Search for the cell housing the specified text and yield its [x, y] center coordinate. 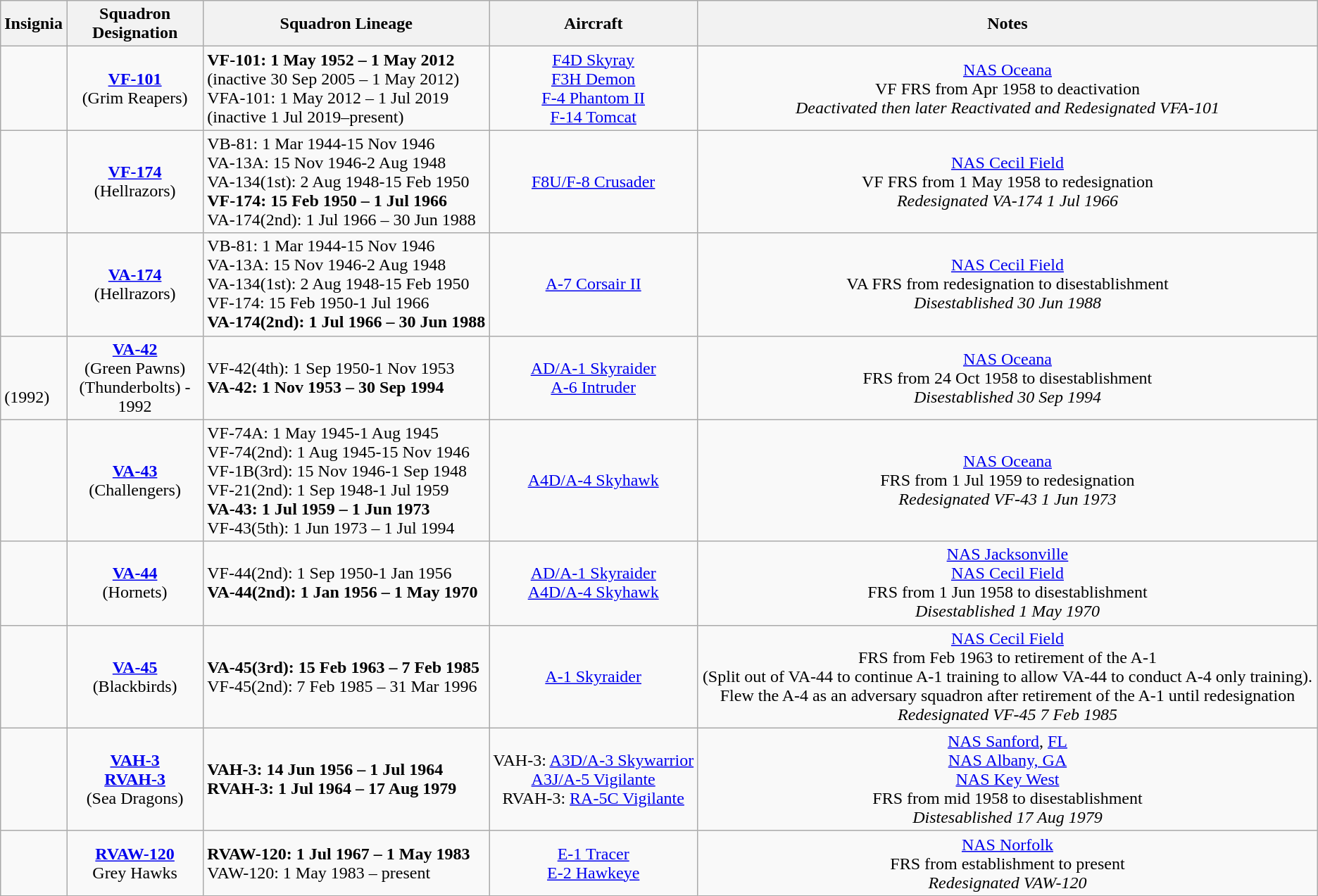
Insignia [34, 24]
NAS Cecil FieldVF FRS from 1 May 1958 to redesignationRedesignated VA-174 1 Jul 1966 [1008, 182]
VF-101: 1 May 1952 – 1 May 2012(inactive 30 Sep 2005 – 1 May 2012)VFA-101: 1 May 2012 – 1 Jul 2019(inactive 1 Jul 2019–present) [346, 89]
Squadron Lineage [346, 24]
VA-45(3rd): 15 Feb 1963 – 7 Feb 1985VF-45(2nd): 7 Feb 1985 – 31 Mar 1996 [346, 676]
NAS OceanaVF FRS from Apr 1958 to deactivationDeactivated then later Reactivated and Redesignated VFA-101 [1008, 89]
Aircraft [594, 24]
VAH-3: 14 Jun 1956 – 1 Jul 1964RVAH-3: 1 Jul 1964 – 17 Aug 1979 [346, 779]
VA-42(Green Pawns)(Thunderbolts) - 1992 [135, 377]
NAS JacksonvilleNAS Cecil FieldFRS from 1 Jun 1958 to disestablishmentDisestablished 1 May 1970 [1008, 583]
VF-101 (Grim Reapers) [135, 89]
F4D SkyrayF3H DemonF-4 Phantom IIF-14 Tomcat [594, 89]
AD/A-1 SkyraiderA4D/A-4 Skyhawk [594, 583]
(1992) [34, 377]
AD/A-1 SkyraiderA-6 Intruder [594, 377]
VAH-3: A3D/A-3 SkywarriorA3J/A-5 VigilanteRVAH-3: RA-5C Vigilante [594, 779]
Squadron Designation [135, 24]
A-1 Skyraider [594, 676]
A-7 Corsair II [594, 284]
NAS Cecil FieldVA FRS from redesignation to disestablishmentDisestablished 30 Jun 1988 [1008, 284]
VF-44(2nd): 1 Sep 1950-1 Jan 1956VA-44(2nd): 1 Jan 1956 – 1 May 1970 [346, 583]
RVAW-120: 1 Jul 1967 – 1 May 1983VAW-120: 1 May 1983 – present [346, 863]
E-1 TracerE-2 Hawkeye [594, 863]
VF-42(4th): 1 Sep 1950-1 Nov 1953VA-42: 1 Nov 1953 – 30 Sep 1994 [346, 377]
F8U/F-8 Crusader [594, 182]
NAS Sanford, FLNAS Albany, GANAS Key WestFRS from mid 1958 to disestablishmentDistesablished 17 Aug 1979 [1008, 779]
VAH-3RVAH-3(Sea Dragons) [135, 779]
VA-45(Blackbirds) [135, 676]
NAS NorfolkFRS from establishment to presentRedesignated VAW-120 [1008, 863]
VA-43(Challengers) [135, 480]
VA-174(Hellrazors) [135, 284]
VA-44(Hornets) [135, 583]
Notes [1008, 24]
NAS OceanaFRS from 1 Jul 1959 to redesignationRedesignated VF-43 1 Jun 1973 [1008, 480]
A4D/A-4 Skyhawk [594, 480]
RVAW-120Grey Hawks [135, 863]
NAS OceanaFRS from 24 Oct 1958 to disestablishmentDisestablished 30 Sep 1994 [1008, 377]
VF-174(Hellrazors) [135, 182]
